Detect which cell encompasses the target text, then output its (X, Y) center coordinate. 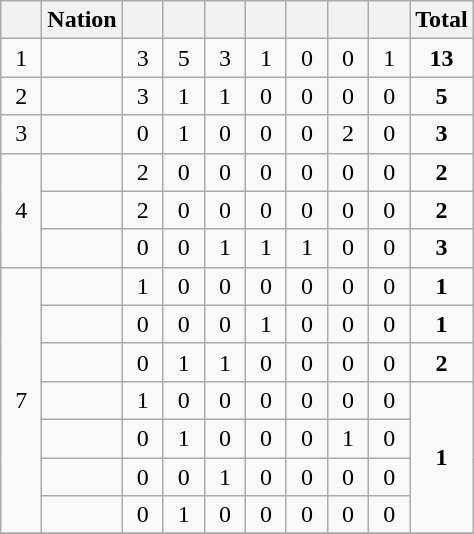
13 (442, 58)
7 (22, 400)
4 (22, 210)
Nation (82, 20)
Total (442, 20)
